Find where the given text appears and provide that cell's center as (x, y) coordinate. 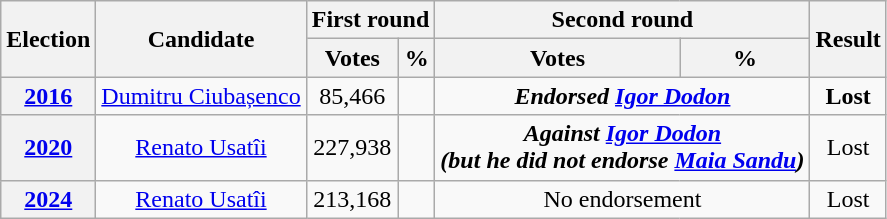
Election (48, 39)
85,466 (352, 96)
2024 (48, 199)
Against Igor Dodon(but he did not endorse Maia Sandu) (622, 148)
No endorsement (622, 199)
Endorsed Igor Dodon (622, 96)
227,938 (352, 148)
Candidate (201, 39)
213,168 (352, 199)
First round (370, 20)
2020 (48, 148)
2016 (48, 96)
Result (848, 39)
Dumitru Ciubașenco (201, 96)
Second round (622, 20)
